For the text-containing cell, return its midpoint in [x, y] coordinate format. 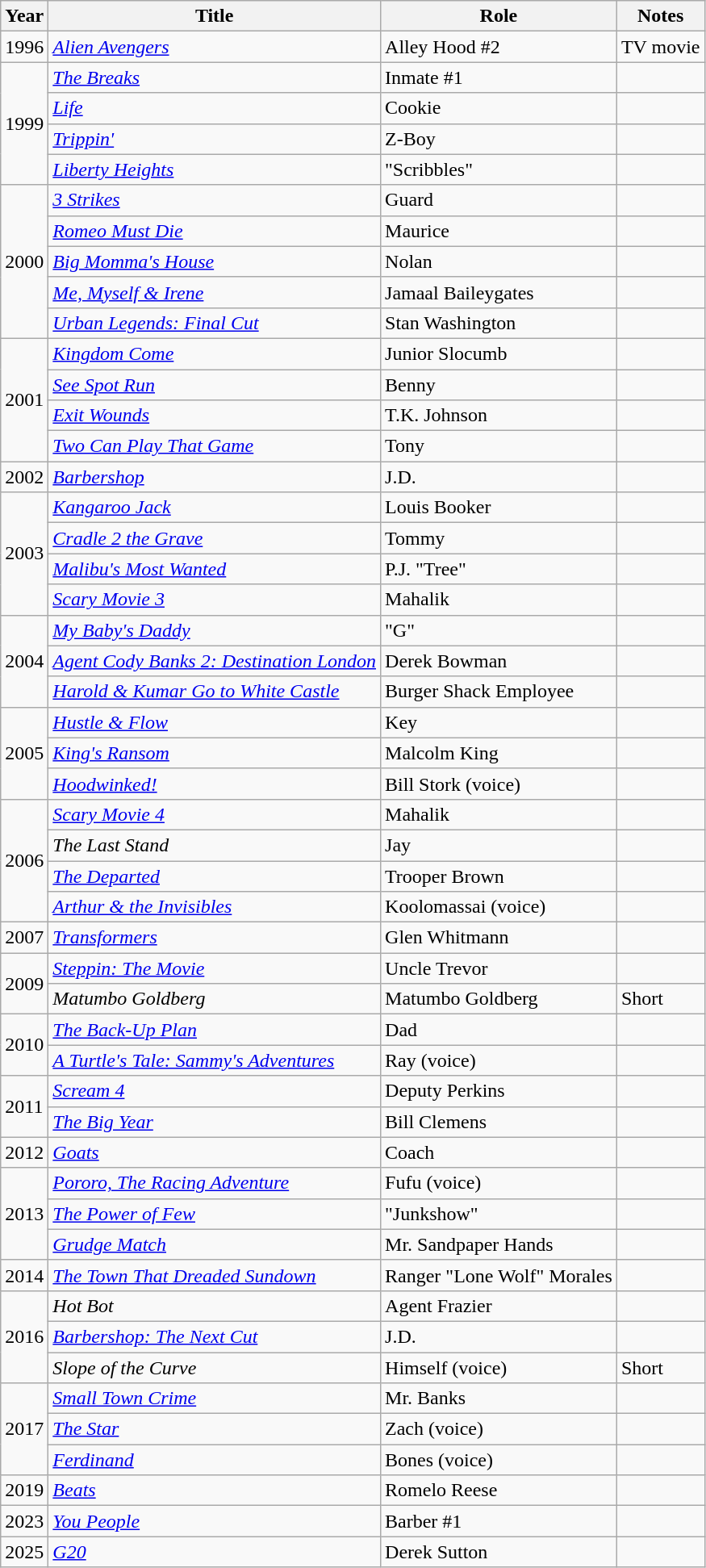
Scary Movie 3 [215, 600]
2001 [24, 399]
Burger Shack Employee [499, 692]
Tony [499, 446]
Deputy Perkins [499, 1091]
Trooper Brown [499, 876]
Small Town Crime [215, 1399]
"Junkshow" [499, 1214]
The Big Year [215, 1122]
Barbershop: The Next Cut [215, 1336]
A Turtle's Tale: Sammy's Adventures [215, 1060]
Pororo, The Racing Adventure [215, 1183]
2007 [24, 938]
G20 [215, 1552]
2014 [24, 1275]
Dad [499, 1030]
Inmate #1 [499, 77]
Role [499, 16]
2023 [24, 1521]
The Power of Few [215, 1214]
3 Strikes [215, 200]
Steppin: The Movie [215, 968]
2011 [24, 1106]
Barbershop [215, 477]
Malcolm King [499, 753]
2009 [24, 984]
P.J. "Tree" [499, 569]
2017 [24, 1429]
2012 [24, 1152]
Me, Myself & Irene [215, 292]
Alien Avengers [215, 47]
TV movie [660, 47]
Maurice [499, 231]
Himself (voice) [499, 1368]
Kangaroo Jack [215, 508]
Slope of the Curve [215, 1368]
Year [24, 16]
Hoodwinked! [215, 784]
"G" [499, 630]
Derek Bowman [499, 661]
Uncle Trevor [499, 968]
See Spot Run [215, 385]
Zach (voice) [499, 1429]
Z-Boy [499, 139]
Ray (voice) [499, 1060]
The Town That Dreaded Sundown [215, 1275]
Big Momma's House [215, 261]
Romelo Reese [499, 1491]
2013 [24, 1214]
Jamaal Baileygates [499, 292]
Tommy [499, 538]
2005 [24, 753]
The Back-Up Plan [215, 1030]
Guard [499, 200]
Malibu's Most Wanted [215, 569]
Agent Frazier [499, 1306]
Urban Legends: Final Cut [215, 323]
Barber #1 [499, 1521]
Benny [499, 385]
Koolomassai (voice) [499, 907]
Transformers [215, 938]
2003 [24, 554]
Grudge Match [215, 1244]
T.K. Johnson [499, 416]
Stan Washington [499, 323]
Arthur & the Invisibles [215, 907]
Jay [499, 845]
Fufu (voice) [499, 1183]
Beats [215, 1491]
Bill Stork (voice) [499, 784]
2025 [24, 1552]
2006 [24, 860]
Junior Slocumb [499, 353]
Nolan [499, 261]
1996 [24, 47]
Bill Clemens [499, 1122]
Louis Booker [499, 508]
Harold & Kumar Go to White Castle [215, 692]
2004 [24, 661]
The Departed [215, 876]
Notes [660, 16]
Life [215, 108]
The Last Stand [215, 845]
Romeo Must Die [215, 231]
Cookie [499, 108]
You People [215, 1521]
Mr. Sandpaper Hands [499, 1244]
Glen Whitmann [499, 938]
Two Can Play That Game [215, 446]
Hot Bot [215, 1306]
Cradle 2 the Grave [215, 538]
Derek Sutton [499, 1552]
2000 [24, 261]
Alley Hood #2 [499, 47]
Title [215, 16]
The Star [215, 1429]
My Baby's Daddy [215, 630]
Ferdinand [215, 1460]
Hustle & Flow [215, 722]
Trippin' [215, 139]
Mr. Banks [499, 1399]
2016 [24, 1336]
"Scribbles" [499, 169]
Liberty Heights [215, 169]
Coach [499, 1152]
Goats [215, 1152]
Exit Wounds [215, 416]
Scary Movie 4 [215, 814]
1999 [24, 123]
2010 [24, 1045]
King's Ransom [215, 753]
Bones (voice) [499, 1460]
Agent Cody Banks 2: Destination London [215, 661]
Ranger "Lone Wolf" Morales [499, 1275]
Kingdom Come [215, 353]
The Breaks [215, 77]
2002 [24, 477]
Scream 4 [215, 1091]
Key [499, 722]
2019 [24, 1491]
